Return (x, y) of the center of cell containing provided text 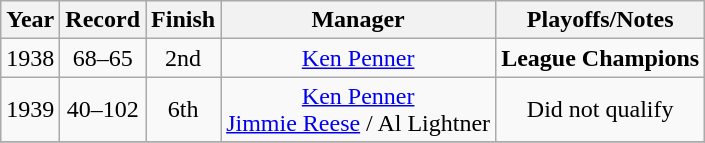
6th (184, 110)
Ken Penner (358, 58)
1939 (30, 110)
2nd (184, 58)
League Champions (600, 58)
Playoffs/Notes (600, 20)
40–102 (103, 110)
1938 (30, 58)
Did not qualify (600, 110)
Manager (358, 20)
Record (103, 20)
Finish (184, 20)
Year (30, 20)
Ken PennerJimmie Reese / Al Lightner (358, 110)
68–65 (103, 58)
